Capture the cell that displays the provided text and extract its (X, Y) central coordinate. 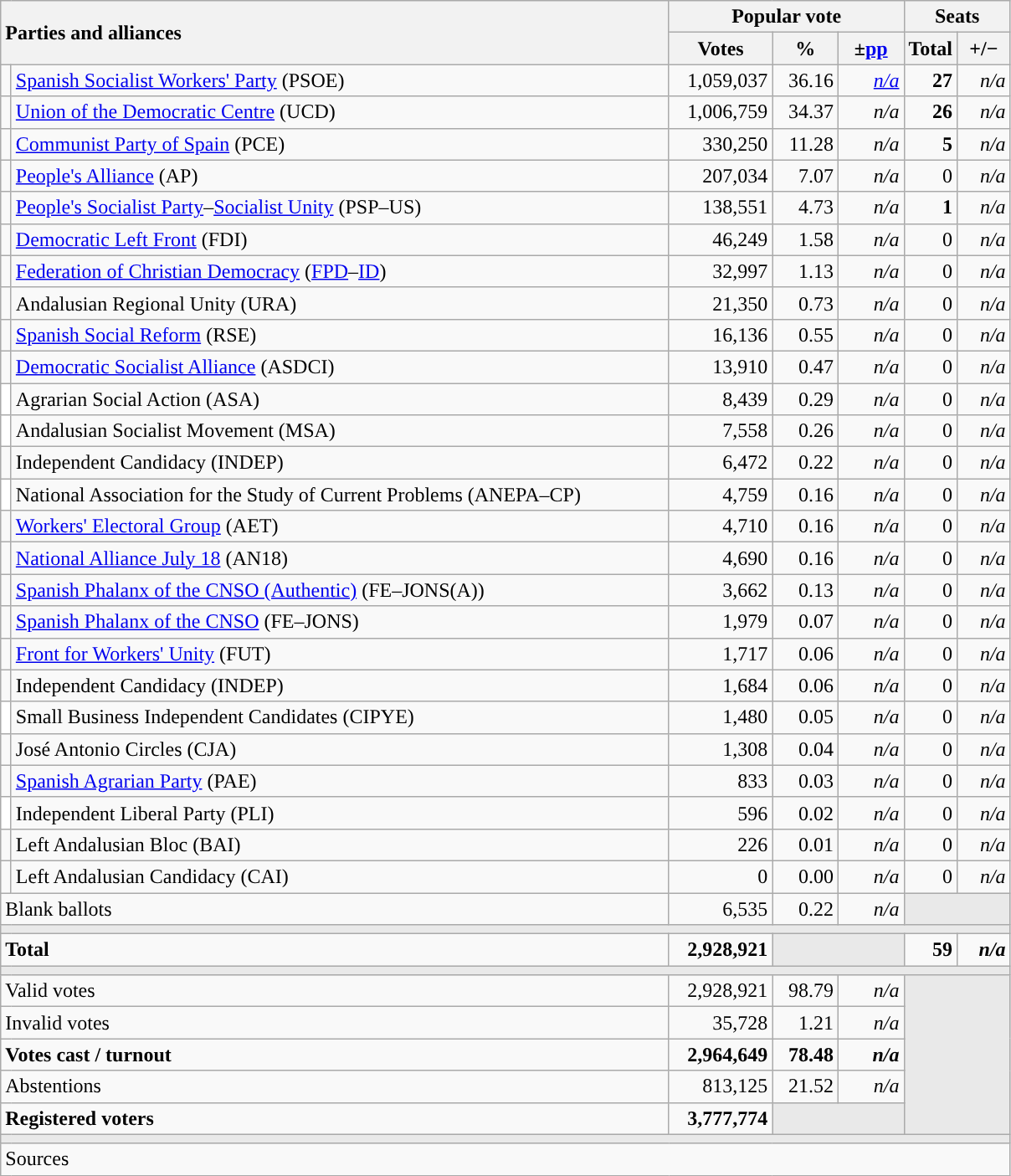
6,535 (721, 908)
1 (931, 208)
0.07 (805, 622)
0.13 (805, 590)
Left Andalusian Bloc (BAI) (340, 845)
1,684 (721, 686)
1.13 (805, 271)
Left Andalusian Candidacy (CAI) (340, 876)
Communist Party of Spain (PCE) (340, 144)
1,480 (721, 717)
0.00 (805, 876)
Andalusian Regional Unity (URA) (340, 303)
5 (931, 144)
Democratic Socialist Alliance (ASDCI) (340, 367)
0.26 (805, 431)
0.29 (805, 399)
People's Socialist Party–Socialist Unity (PSP–US) (340, 208)
4,759 (721, 495)
Federation of Christian Democracy (FPD–ID) (340, 271)
3,777,774 (721, 1118)
98.79 (805, 991)
11.28 (805, 144)
Union of the Democratic Centre (UCD) (340, 112)
1,717 (721, 654)
16,136 (721, 335)
27 (931, 80)
Popular vote (787, 17)
People's Alliance (AP) (340, 176)
0.47 (805, 367)
0.01 (805, 845)
1.58 (805, 239)
Front for Workers' Unity (FUT) (340, 654)
% (805, 49)
7,558 (721, 431)
6,472 (721, 463)
2,964,649 (721, 1055)
3,662 (721, 590)
813,125 (721, 1086)
330,250 (721, 144)
Sources (505, 1159)
Votes cast / turnout (335, 1055)
Spanish Social Reform (RSE) (340, 335)
Small Business Independent Candidates (CIPYE) (340, 717)
596 (721, 813)
0.03 (805, 781)
35,728 (721, 1023)
13,910 (721, 367)
26 (931, 112)
138,551 (721, 208)
Abstentions (335, 1086)
±pp (870, 49)
Independent Liberal Party (PLI) (340, 813)
59 (931, 950)
7.07 (805, 176)
1.21 (805, 1023)
Votes (721, 49)
Andalusian Socialist Movement (MSA) (340, 431)
Spanish Agrarian Party (PAE) (340, 781)
Invalid votes (335, 1023)
8,439 (721, 399)
Spanish Phalanx of the CNSO (FE–JONS) (340, 622)
José Antonio Circles (CJA) (340, 749)
Spanish Phalanx of the CNSO (Authentic) (FE–JONS(A)) (340, 590)
0.73 (805, 303)
1,308 (721, 749)
Parties and alliances (335, 33)
46,249 (721, 239)
National Alliance July 18 (AN18) (340, 558)
Valid votes (335, 991)
36.16 (805, 80)
0.05 (805, 717)
0.55 (805, 335)
0.02 (805, 813)
833 (721, 781)
226 (721, 845)
207,034 (721, 176)
Workers' Electoral Group (AET) (340, 526)
1,979 (721, 622)
+/− (984, 49)
32,997 (721, 271)
4,690 (721, 558)
0.04 (805, 749)
Seats (957, 17)
1,059,037 (721, 80)
78.48 (805, 1055)
21.52 (805, 1086)
34.37 (805, 112)
Registered voters (335, 1118)
Agrarian Social Action (ASA) (340, 399)
Democratic Left Front (FDI) (340, 239)
4.73 (805, 208)
4,710 (721, 526)
National Association for the Study of Current Problems (ANEPA–CP) (340, 495)
1,006,759 (721, 112)
Spanish Socialist Workers' Party (PSOE) (340, 80)
21,350 (721, 303)
Blank ballots (335, 908)
